Extract the (X, Y) coordinate from the center of the cell holding the provided text.  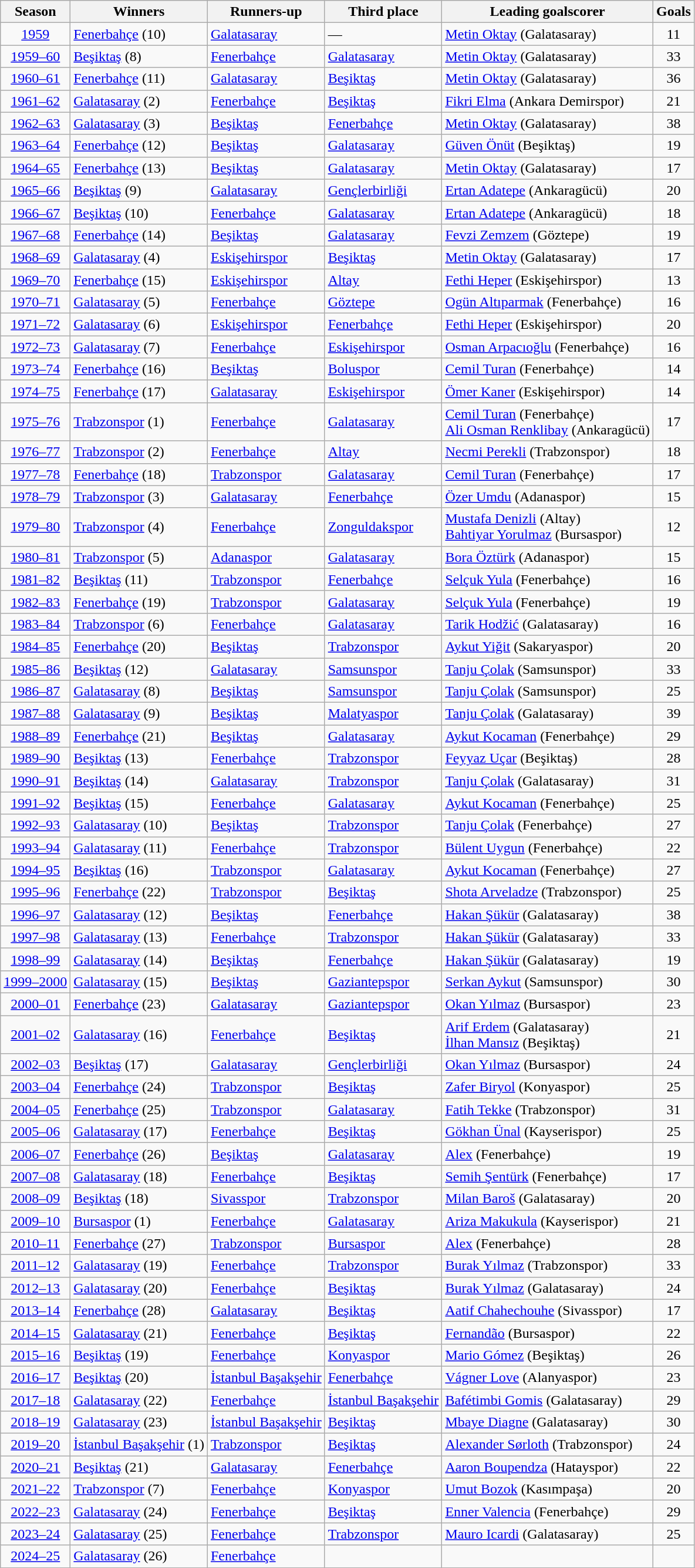
Galatasaray (8) (139, 692)
Galatasaray (16) (139, 1034)
Beşiktaş (8) (139, 56)
Trabzonspor (6) (139, 624)
Galatasaray (15) (139, 982)
2004–05 (35, 1110)
1965–66 (35, 190)
2010–11 (35, 1243)
1960–61 (35, 79)
Alexander Sørloth (Trabzonspor) (548, 1445)
Beşiktaş (11) (139, 579)
Tarik Hodžić (Galatasaray) (548, 624)
1991–92 (35, 803)
36 (674, 79)
Galatasaray (10) (139, 825)
Umut Bozok (Kasımpaşa) (548, 1489)
Third place (383, 12)
Beşiktaş (14) (139, 781)
1959–60 (35, 56)
2021–22 (35, 1489)
Milan Baroš (Galatasaray) (548, 1199)
Galatasaray (25) (139, 1534)
Galatasaray (23) (139, 1422)
Leading goalscorer (548, 12)
Goals (674, 12)
Galatasaray (24) (139, 1512)
1983–84 (35, 624)
Fenerbahçe (12) (139, 146)
Beşiktaş (21) (139, 1467)
1967–68 (35, 235)
Trabzonspor (7) (139, 1489)
Zonguldakspor (383, 527)
— (383, 34)
Galatasaray (13) (139, 937)
Galatasaray (26) (139, 1556)
Galatasaray (5) (139, 302)
2019–20 (35, 1445)
Galatasaray (14) (139, 959)
1966–67 (35, 213)
Beşiktaş (16) (139, 870)
Galatasaray (11) (139, 848)
Mario Gómez (Beşiktaş) (548, 1355)
Gökhan Ünal (Kayserispor) (548, 1132)
Beşiktaş (19) (139, 1355)
2014–15 (35, 1333)
1989–90 (35, 758)
26 (674, 1355)
2011–12 (35, 1266)
12 (674, 527)
1998–99 (35, 959)
Fernandão (Bursaspor) (548, 1333)
Bursaspor (1) (139, 1221)
Fatih Tekke (Trabzonspor) (548, 1110)
1977–78 (35, 474)
Fenerbahçe (28) (139, 1310)
1979–80 (35, 527)
1999–2000 (35, 982)
Tanju Çolak (Fenerbahçe) (548, 825)
Galatasaray (9) (139, 714)
Fenerbahçe (16) (139, 369)
1990–91 (35, 781)
1985–86 (35, 669)
Beşiktaş (20) (139, 1377)
11 (674, 34)
1972–73 (35, 347)
Cemil Turan (Fenerbahçe) Ali Osman Renklibay (Ankaragücü) (548, 421)
Fenerbahçe (10) (139, 34)
1978–79 (35, 497)
1996–97 (35, 915)
2020–21 (35, 1467)
Galatasaray (2) (139, 101)
1987–88 (35, 714)
Bursaspor (383, 1243)
Galatasaray (6) (139, 325)
Fenerbahçe (21) (139, 736)
Galatasaray (4) (139, 257)
Beşiktaş (9) (139, 190)
1959 (35, 34)
Fenerbahçe (18) (139, 474)
Semih Şentürk (Fenerbahçe) (548, 1176)
Trabzonspor (2) (139, 452)
1984–85 (35, 646)
1970–71 (35, 302)
2009–10 (35, 1221)
Season (35, 12)
Arif Erdem (Galatasaray) İlhan Mansız (Beşiktaş) (548, 1034)
1995–96 (35, 892)
Shota Arveladze (Trabzonspor) (548, 892)
Fenerbahçe (17) (139, 392)
1982–83 (35, 602)
Beşiktaş (15) (139, 803)
Sivasspor (266, 1199)
Serkan Aykut (Samsunspor) (548, 982)
Galatasaray (20) (139, 1288)
2000–01 (35, 1004)
Aykut Yiğit (Sakaryaspor) (548, 646)
1974–75 (35, 392)
2008–09 (35, 1199)
Ömer Kaner (Eskişehirspor) (548, 392)
Enner Valencia (Fenerbahçe) (548, 1512)
Fikri Elma (Ankara Demirspor) (548, 101)
2023–24 (35, 1534)
2002–03 (35, 1065)
Adanaspor (266, 557)
2017–18 (35, 1400)
Göztepe (383, 302)
İstanbul Başakşehir (1) (139, 1445)
Boluspor (383, 369)
2005–06 (35, 1132)
1963–64 (35, 146)
Zafer Biryol (Konyaspor) (548, 1087)
Bülent Uygun (Fenerbahçe) (548, 848)
2012–13 (35, 1288)
Fenerbahçe (19) (139, 602)
1973–74 (35, 369)
1994–95 (35, 870)
Feyyaz Uçar (Beşiktaş) (548, 758)
1971–72 (35, 325)
Fenerbahçe (22) (139, 892)
Beşiktaş (13) (139, 758)
2024–25 (35, 1556)
Bafétimbi Gomis (Galatasaray) (548, 1400)
Trabzonspor (4) (139, 527)
1981–82 (35, 579)
Fenerbahçe (26) (139, 1154)
Fenerbahçe (25) (139, 1110)
Necmi Perekli (Trabzonspor) (548, 452)
Bora Öztürk (Adanaspor) (548, 557)
Galatasaray (12) (139, 915)
Mustafa Denizli (Altay) Bahtiyar Yorulmaz (Bursaspor) (548, 527)
2018–19 (35, 1422)
Burak Yılmaz (Galatasaray) (548, 1288)
Winners (139, 12)
Galatasaray (18) (139, 1176)
Beşiktaş (18) (139, 1199)
Galatasaray (19) (139, 1266)
Aatif Chahechouhe (Sivasspor) (548, 1310)
Mauro Icardi (Galatasaray) (548, 1534)
1975–76 (35, 421)
2013–14 (35, 1310)
Fenerbahçe (13) (139, 168)
Fenerbahçe (23) (139, 1004)
Trabzonspor (1) (139, 421)
Ogün Altıparmak (Fenerbahçe) (548, 302)
Fenerbahçe (24) (139, 1087)
1964–65 (35, 168)
2016–17 (35, 1377)
Ariza Makukula (Kayserispor) (548, 1221)
Galatasaray (22) (139, 1400)
Trabzonspor (5) (139, 557)
Aaron Boupendza (Hatayspor) (548, 1467)
Malatyaspor (383, 714)
1992–93 (35, 825)
1962–63 (35, 123)
Özer Umdu (Adanaspor) (548, 497)
Mbaye Diagne (Galatasaray) (548, 1422)
39 (674, 714)
1969–70 (35, 280)
Vágner Love (Alanyaspor) (548, 1377)
Runners-up (266, 12)
1986–87 (35, 692)
1993–94 (35, 848)
1997–98 (35, 937)
Galatasaray (17) (139, 1132)
Fenerbahçe (14) (139, 235)
Fenerbahçe (27) (139, 1243)
Fenerbahçe (11) (139, 79)
Trabzonspor (3) (139, 497)
Beşiktaş (10) (139, 213)
13 (674, 280)
1976–77 (35, 452)
Burak Yılmaz (Trabzonspor) (548, 1266)
1988–89 (35, 736)
Fevzi Zemzem (Göztepe) (548, 235)
Osman Arpacıoğlu (Fenerbahçe) (548, 347)
2006–07 (35, 1154)
2022–23 (35, 1512)
2001–02 (35, 1034)
1968–69 (35, 257)
Fenerbahçe (20) (139, 646)
Beşiktaş (17) (139, 1065)
1961–62 (35, 101)
1980–81 (35, 557)
Galatasaray (7) (139, 347)
Beşiktaş (12) (139, 669)
Galatasaray (3) (139, 123)
Galatasaray (21) (139, 1333)
2015–16 (35, 1355)
Güven Önüt (Beşiktaş) (548, 146)
2007–08 (35, 1176)
2003–04 (35, 1087)
Fenerbahçe (15) (139, 280)
